Return the (X, Y) coordinate for the center point of the cell that contains the specified text.  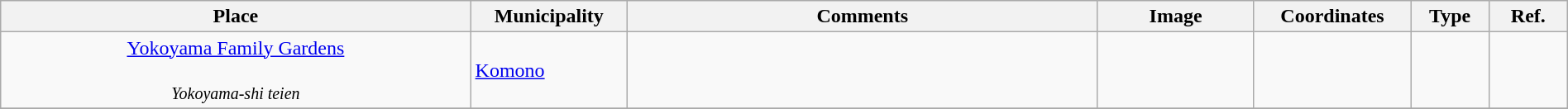
Place (236, 17)
Image (1176, 17)
Coordinates (1331, 17)
Comments (863, 17)
Type (1451, 17)
Yokoyama Family GardensYokoyama-shi teien (236, 70)
Ref. (1528, 17)
Komono (549, 70)
Municipality (549, 17)
